Search for the cell housing the specified text and yield its [X, Y] center coordinate. 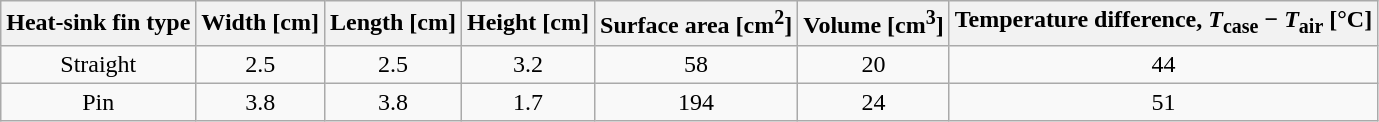
Width [cm] [260, 24]
58 [696, 64]
Temperature difference, Tcase − Tair [°C] [1163, 24]
20 [874, 64]
Heat-sink fin type [98, 24]
Surface area [cm2] [696, 24]
44 [1163, 64]
3.2 [528, 64]
Volume [cm3] [874, 24]
24 [874, 102]
Pin [98, 102]
Length [cm] [392, 24]
1.7 [528, 102]
51 [1163, 102]
Straight [98, 64]
Height [cm] [528, 24]
194 [696, 102]
